Return the [X, Y] coordinate for the center point of the cell that contains the specified text.  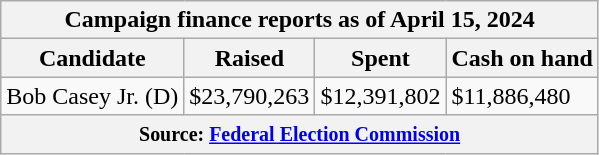
Cash on hand [522, 58]
Source: Federal Election Commission [300, 134]
$12,391,802 [380, 96]
Candidate [92, 58]
Spent [380, 58]
Campaign finance reports as of April 15, 2024 [300, 20]
Bob Casey Jr. (D) [92, 96]
$23,790,263 [250, 96]
$11,886,480 [522, 96]
Raised [250, 58]
